Return [X, Y] of the center of cell containing provided text 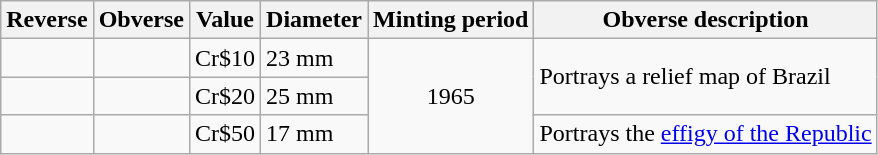
Cr$50 [224, 134]
Obverse description [706, 20]
Portrays a relief map of Brazil [706, 77]
1965 [451, 96]
Cr$10 [224, 58]
Value [224, 20]
Minting period [451, 20]
17 mm [314, 134]
Portrays the effigy of the Republic [706, 134]
Cr$20 [224, 96]
Reverse [47, 20]
Diameter [314, 20]
Obverse [141, 20]
25 mm [314, 96]
23 mm [314, 58]
